Pinpoint the cell where the given text exists, returning its [X, Y] midpoint coordinate. 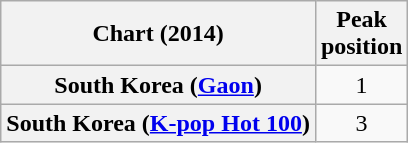
Peakposition [361, 34]
1 [361, 85]
Chart (2014) [158, 34]
South Korea (K-pop Hot 100) [158, 123]
3 [361, 123]
South Korea (Gaon) [158, 85]
